Locate the cell with the specified text and output its (X, Y) center coordinate. 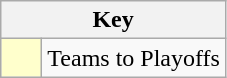
Teams to Playoffs (134, 58)
Key (114, 20)
